Locate the cell with the specified text and output its [x, y] center coordinate. 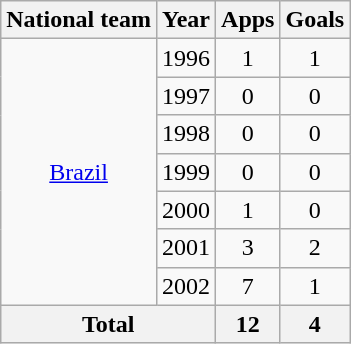
2000 [186, 210]
7 [248, 286]
2002 [186, 286]
4 [315, 324]
Total [108, 324]
1996 [186, 58]
2 [315, 248]
National team [79, 20]
12 [248, 324]
1999 [186, 172]
Apps [248, 20]
1997 [186, 96]
3 [248, 248]
Brazil [79, 172]
1998 [186, 134]
Goals [315, 20]
2001 [186, 248]
Year [186, 20]
